Return the [x, y] coordinate for the center point of the cell that contains the specified text.  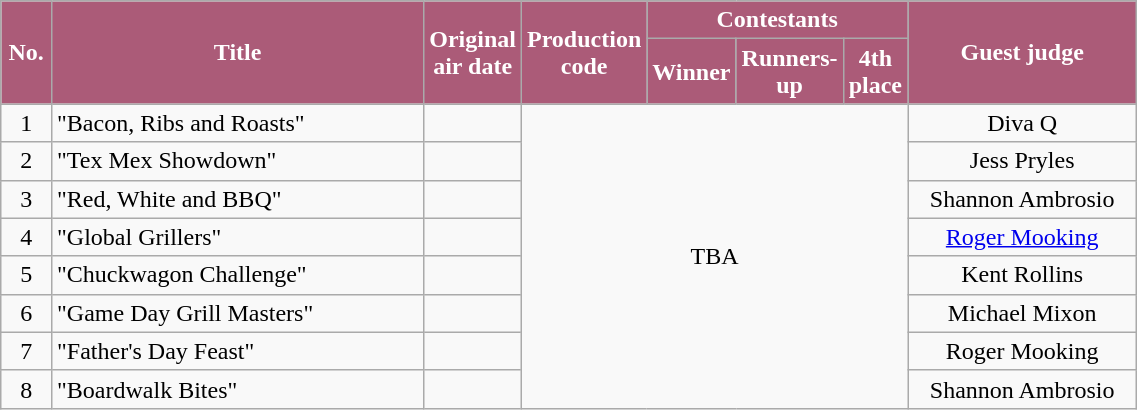
"Global Grillers" [238, 237]
Productioncode [584, 52]
"Red, White and BBQ" [238, 199]
Originalair date [473, 52]
3 [26, 199]
4th place [875, 72]
No. [26, 52]
"Father's Day Feast" [238, 351]
"Chuckwagon Challenge" [238, 275]
"Game Day Grill Masters" [238, 313]
"Tex Mex Showdown" [238, 161]
7 [26, 351]
5 [26, 275]
Contestants [778, 20]
Runners-up [790, 72]
8 [26, 389]
Kent Rollins [1022, 275]
Michael Mixon [1022, 313]
6 [26, 313]
"Boardwalk Bites" [238, 389]
Guest judge [1022, 52]
"Bacon, Ribs and Roasts" [238, 123]
1 [26, 123]
Title [238, 52]
TBA [714, 256]
Jess Pryles [1022, 161]
Diva Q [1022, 123]
2 [26, 161]
4 [26, 237]
Winner [692, 72]
